Scan for the cell matching the given text and deliver its (x, y) coordinate at center. 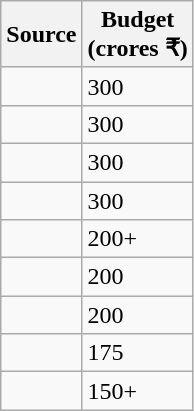
Budget (crores ₹) (138, 34)
Source (42, 34)
175 (138, 353)
200+ (138, 239)
150+ (138, 391)
